Identify which cell holds the provided text, then report its [x, y] central coordinate. 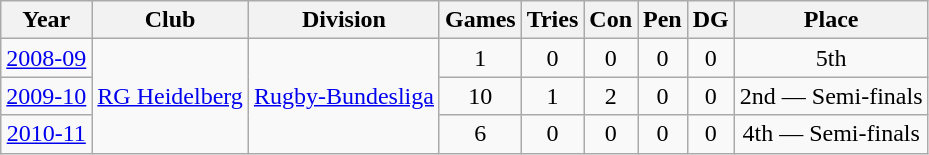
Rugby-Bundesliga [344, 96]
2010-11 [46, 134]
Year [46, 20]
Place [831, 20]
6 [480, 134]
DG [710, 20]
10 [480, 96]
Games [480, 20]
Tries [552, 20]
2009-10 [46, 96]
5th [831, 58]
4th — Semi-finals [831, 134]
Division [344, 20]
Club [170, 20]
2nd — Semi-finals [831, 96]
Con [611, 20]
2008-09 [46, 58]
Pen [663, 20]
RG Heidelberg [170, 96]
2 [611, 96]
